Output the [X, Y] coordinate of the center of the cell containing the given text.  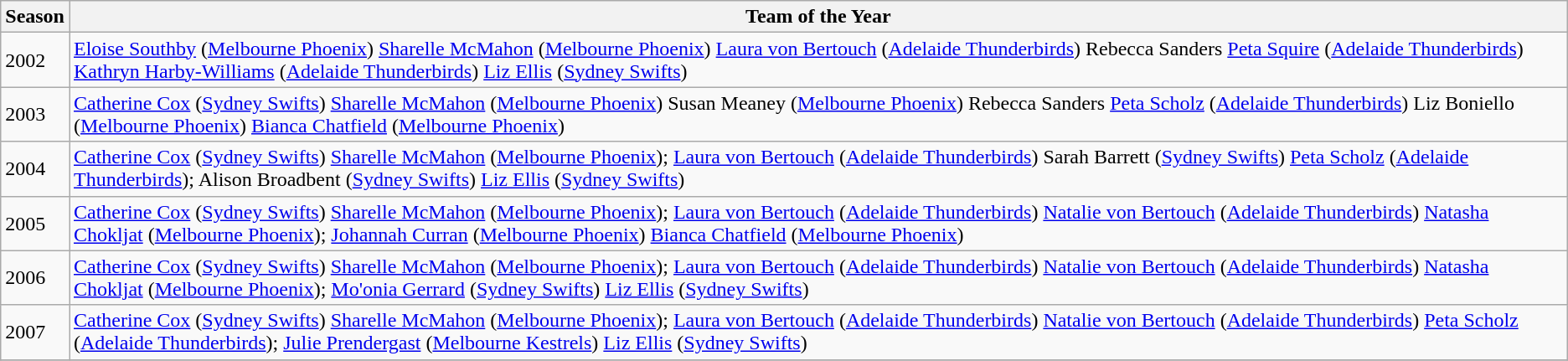
2006 [35, 278]
2005 [35, 223]
2007 [35, 332]
Season [35, 17]
2002 [35, 60]
2004 [35, 169]
Team of the Year [818, 17]
2003 [35, 114]
